Capture the cell that displays the provided text and extract its [X, Y] central coordinate. 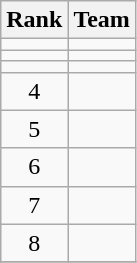
8 [34, 243]
6 [34, 167]
4 [34, 91]
7 [34, 205]
Rank [34, 20]
5 [34, 129]
Team [102, 20]
